Output the [X, Y] coordinate of the center of the cell containing the given text.  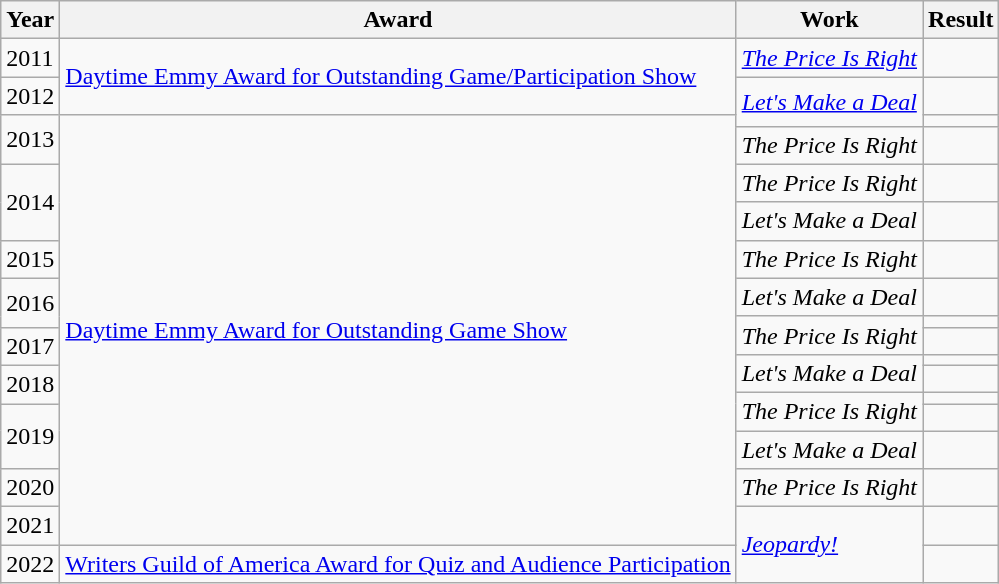
2011 [30, 58]
2014 [30, 202]
2013 [30, 140]
Award [398, 20]
2022 [30, 564]
2021 [30, 526]
Year [30, 20]
2016 [30, 302]
Jeopardy! [829, 545]
2017 [30, 346]
2015 [30, 259]
2020 [30, 488]
2019 [30, 436]
Daytime Emmy Award for Outstanding Game Show [398, 330]
Work [829, 20]
Result [961, 20]
Daytime Emmy Award for Outstanding Game/Participation Show [398, 77]
2018 [30, 384]
Writers Guild of America Award for Quiz and Audience Participation [398, 564]
2012 [30, 96]
